Detect which cell encompasses the target text, then output its (X, Y) center coordinate. 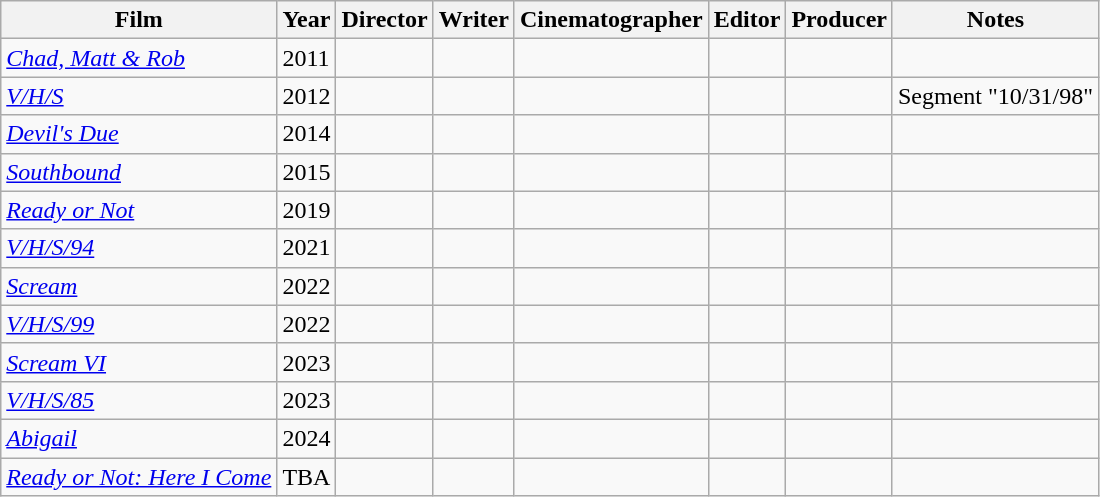
Scream (139, 286)
Film (139, 20)
V/H/S/85 (139, 400)
Writer (474, 20)
Ready or Not: Here I Come (139, 477)
V/H/S/99 (139, 324)
Ready or Not (139, 210)
Editor (747, 20)
Scream VI (139, 362)
Cinematographer (611, 20)
Year (306, 20)
Southbound (139, 172)
TBA (306, 477)
Director (384, 20)
2012 (306, 96)
2011 (306, 58)
2015 (306, 172)
Producer (840, 20)
Devil's Due (139, 134)
2019 (306, 210)
Segment "10/31/98" (995, 96)
2021 (306, 248)
2024 (306, 438)
Chad, Matt & Rob (139, 58)
Abigail (139, 438)
2014 (306, 134)
Notes (995, 20)
V/H/S/94 (139, 248)
V/H/S (139, 96)
